Locate the cell with the specified text and output its [x, y] center coordinate. 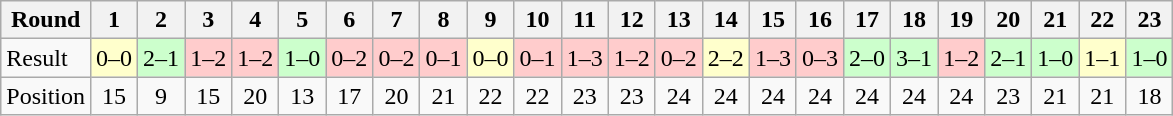
1–1 [1102, 58]
4 [256, 20]
3–1 [914, 58]
Position [46, 96]
Round [46, 20]
1 [114, 20]
11 [584, 20]
2–2 [726, 58]
19 [962, 20]
5 [302, 20]
16 [820, 20]
12 [632, 20]
2 [162, 20]
14 [726, 20]
0–3 [820, 58]
Result [46, 58]
3 [208, 20]
8 [444, 20]
6 [350, 20]
10 [538, 20]
7 [396, 20]
2–0 [868, 58]
